Provide the [X, Y] coordinate of the cell's center where the given text is located.  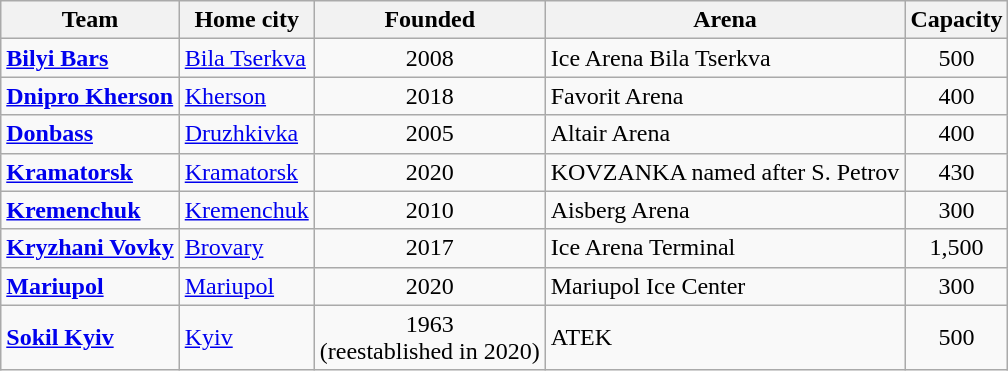
Kherson [246, 96]
2005 [430, 134]
1,500 [956, 248]
2017 [430, 248]
Kyiv [246, 338]
2018 [430, 96]
Brovary [246, 248]
Capacity [956, 20]
Founded [430, 20]
2010 [430, 210]
Team [90, 20]
Aisberg Arena [725, 210]
1963(reestablished in 2020) [430, 338]
Favorit Arena [725, 96]
Druzhkivka [246, 134]
Mariupol Ice Center [725, 286]
Sokil Kyiv [90, 338]
ATEK [725, 338]
Kryzhani Vovky [90, 248]
KOVZANKA named after S. Petrov [725, 172]
Dnipro Kherson [90, 96]
2008 [430, 58]
Home city [246, 20]
Arena [725, 20]
Bilyi Bars [90, 58]
Bila Tserkva [246, 58]
Altair Arena [725, 134]
Ice Arena Bila Tserkva [725, 58]
430 [956, 172]
Donbass [90, 134]
Ice Arena Terminal [725, 248]
